Return [X, Y] of the center of cell containing provided text 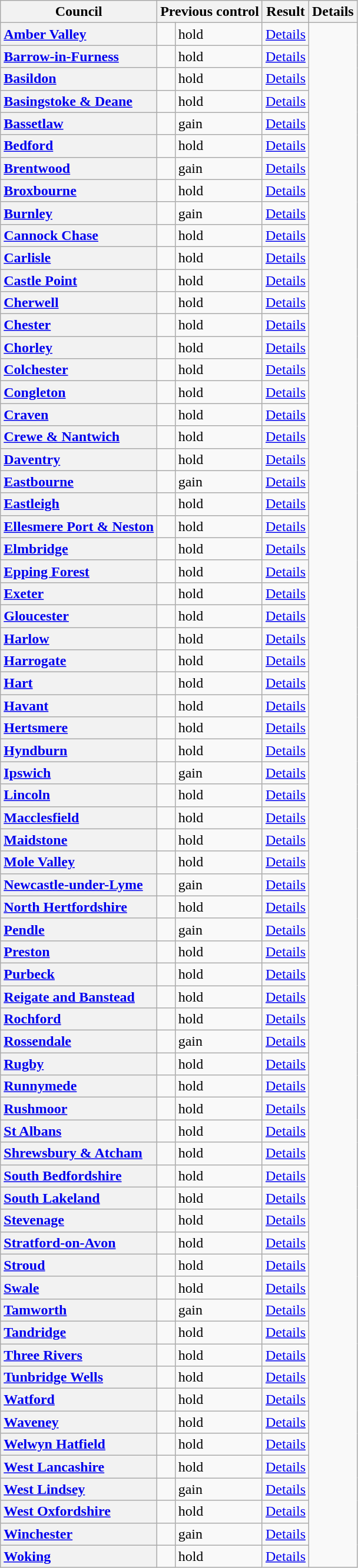
Swale [79, 1287]
Bedford [79, 146]
Colchester [79, 370]
West Oxfordshire [79, 1512]
Pendle [79, 929]
Amber Valley [79, 34]
Welwyn Hatfield [79, 1444]
Basildon [79, 79]
Three Rivers [79, 1355]
South Lakeland [79, 1198]
Stevenage [79, 1220]
North Hertfordshire [79, 907]
Maidstone [79, 840]
Tamworth [79, 1310]
Harlow [79, 638]
Hertsmere [79, 728]
Macclesfield [79, 818]
Basingstoke & Deane [79, 101]
Lincoln [79, 795]
Stroud [79, 1265]
Mole Valley [79, 862]
Carlisle [79, 258]
Cannock Chase [79, 235]
Watford [79, 1400]
Daventry [79, 459]
Hart [79, 683]
Hyndburn [79, 750]
Brentwood [79, 168]
Result [285, 12]
Rugby [79, 1064]
Reigate and Banstead [79, 997]
Waveney [79, 1422]
Exeter [79, 593]
Winchester [79, 1534]
Cherwell [79, 303]
West Lindsey [79, 1489]
Broxbourne [79, 191]
Woking [79, 1556]
Previous control [210, 12]
Runnymede [79, 1086]
Bassetlaw [79, 124]
Purbeck [79, 974]
Crewe & Nantwich [79, 437]
Ellesmere Port & Neston [79, 526]
Chorley [79, 348]
Shrewsbury & Atcham [79, 1153]
Elmbridge [79, 549]
South Bedfordshire [79, 1176]
Rochford [79, 1019]
Eastleigh [79, 504]
Congleton [79, 392]
Newcastle-under-Lyme [79, 885]
West Lancashire [79, 1467]
Harrogate [79, 661]
Craven [79, 415]
Epping Forest [79, 571]
Chester [79, 325]
Council [79, 12]
Castle Point [79, 281]
St Albans [79, 1131]
Tandridge [79, 1332]
Preston [79, 952]
Havant [79, 706]
Rushmoor [79, 1109]
Barrow-in-Furness [79, 56]
Stratford-on-Avon [79, 1243]
Tunbridge Wells [79, 1377]
Ipswich [79, 773]
Burnley [79, 213]
Rossendale [79, 1042]
Eastbourne [79, 482]
Gloucester [79, 616]
